Identify which cell holds the provided text, then report its (X, Y) central coordinate. 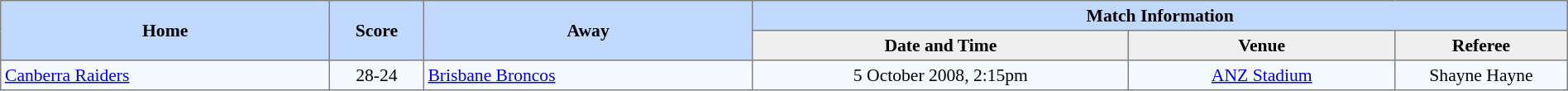
28-24 (377, 75)
Shayne Hayne (1481, 75)
Canberra Raiders (165, 75)
Score (377, 31)
Referee (1481, 45)
Venue (1262, 45)
Away (588, 31)
ANZ Stadium (1262, 75)
Brisbane Broncos (588, 75)
Date and Time (941, 45)
Match Information (1159, 16)
5 October 2008, 2:15pm (941, 75)
Home (165, 31)
